From the cell containing the given text, extract its center point as [X, Y] coordinate. 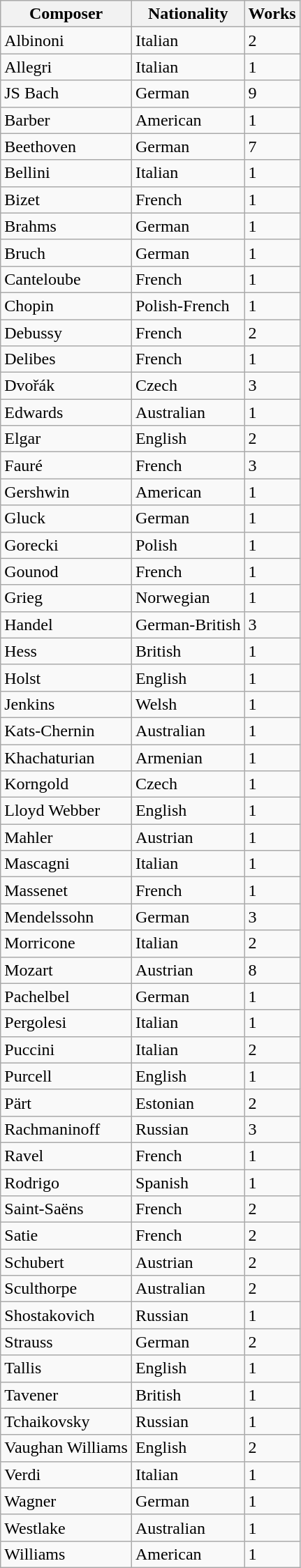
Vaughan Williams [66, 1448]
Massenet [66, 890]
Armenian [188, 757]
Elgar [66, 439]
Mahler [66, 837]
Hess [66, 651]
Williams [66, 1554]
Khachaturian [66, 757]
Canteloube [66, 279]
Korngold [66, 784]
Tchaikovsky [66, 1421]
Rachmaninoff [66, 1129]
Ravel [66, 1156]
Morricone [66, 943]
Fauré [66, 465]
Westlake [66, 1528]
Barber [66, 120]
JS Bach [66, 94]
Satie [66, 1236]
Gorecki [66, 545]
Composer [66, 14]
Sculthorpe [66, 1289]
Gershwin [66, 492]
Lloyd Webber [66, 811]
Bizet [66, 200]
Verdi [66, 1474]
Albinoni [66, 40]
Handel [66, 625]
German-British [188, 625]
Mendelssohn [66, 917]
Works [272, 14]
Strauss [66, 1342]
Allegri [66, 67]
Holst [66, 678]
Beethoven [66, 147]
8 [272, 970]
9 [272, 94]
Kats-Chernin [66, 731]
Tallis [66, 1368]
Polish [188, 545]
Welsh [188, 704]
Pärt [66, 1103]
Mascagni [66, 864]
Puccini [66, 1050]
Gluck [66, 518]
Wagner [66, 1501]
Mozart [66, 970]
Purcell [66, 1076]
Gounod [66, 572]
7 [272, 147]
Jenkins [66, 704]
Bruch [66, 253]
Estonian [188, 1103]
Bellini [66, 173]
Edwards [66, 412]
Rodrigo [66, 1183]
Nationality [188, 14]
Norwegian [188, 598]
Grieg [66, 598]
Pergolesi [66, 1023]
Dvořák [66, 386]
Shostakovich [66, 1315]
Tavener [66, 1395]
Delibes [66, 359]
Pachelbel [66, 996]
Brahms [66, 226]
Debussy [66, 333]
Polish-French [188, 306]
Saint-Saëns [66, 1209]
Chopin [66, 306]
Schubert [66, 1262]
Spanish [188, 1183]
